From the cell containing the given text, extract its center point as (X, Y) coordinate. 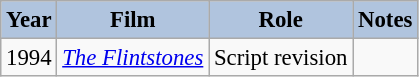
Film (133, 20)
1994 (29, 58)
Notes (386, 20)
Script revision (281, 58)
Year (29, 20)
Role (281, 20)
The Flintstones (133, 58)
